Extract the (x, y) coordinate from the center of the cell holding the provided text.  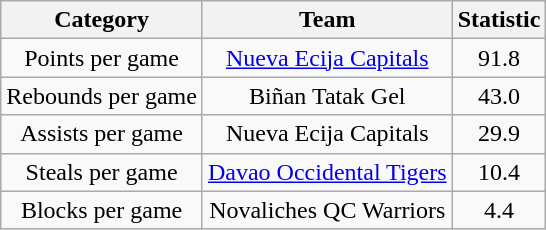
10.4 (499, 172)
Blocks per game (102, 210)
43.0 (499, 96)
29.9 (499, 134)
Team (327, 20)
Category (102, 20)
Davao Occidental Tigers (327, 172)
Biñan Tatak Gel (327, 96)
Steals per game (102, 172)
91.8 (499, 58)
Rebounds per game (102, 96)
Points per game (102, 58)
Novaliches QC Warriors (327, 210)
Assists per game (102, 134)
Statistic (499, 20)
4.4 (499, 210)
